Output the [X, Y] coordinate of the center of the cell containing the given text.  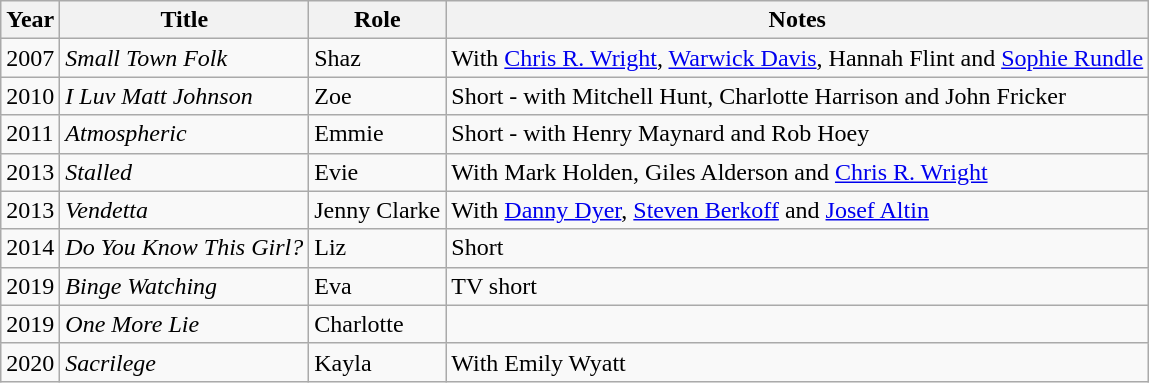
Short [798, 248]
Stalled [184, 172]
With Chris R. Wright, Warwick Davis, Hannah Flint and Sophie Rundle [798, 58]
I Luv Matt Johnson [184, 96]
Atmospheric [184, 134]
Small Town Folk [184, 58]
Sacrilege [184, 362]
Vendetta [184, 210]
Role [378, 20]
2011 [30, 134]
Year [30, 20]
Zoe [378, 96]
With Danny Dyer, Steven Berkoff and Josef Altin [798, 210]
Emmie [378, 134]
With Mark Holden, Giles Alderson and Chris R. Wright [798, 172]
2007 [30, 58]
2014 [30, 248]
Do You Know This Girl? [184, 248]
Evie [378, 172]
With Emily Wyatt [798, 362]
Jenny Clarke [378, 210]
Shaz [378, 58]
Kayla [378, 362]
Notes [798, 20]
Charlotte [378, 324]
One More Lie [184, 324]
2020 [30, 362]
2010 [30, 96]
Liz [378, 248]
Short - with Mitchell Hunt, Charlotte Harrison and John Fricker [798, 96]
Title [184, 20]
Binge Watching [184, 286]
TV short [798, 286]
Short - with Henry Maynard and Rob Hoey [798, 134]
Eva [378, 286]
